Scan for the cell matching the given text and deliver its [X, Y] coordinate at center. 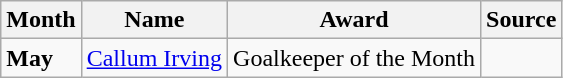
Award [354, 20]
May [41, 58]
Source [522, 20]
Name [154, 20]
Callum Irving [154, 58]
Month [41, 20]
Goalkeeper of the Month [354, 58]
